Find where the given text appears and provide that cell's center as [X, Y] coordinate. 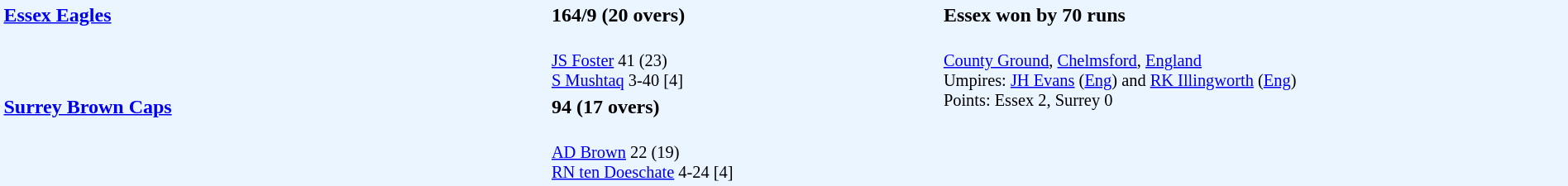
AD Brown 22 (19) RN ten Doeschate 4-24 [4] [744, 152]
94 (17 overs) [744, 107]
County Ground, Chelmsford, England Umpires: JH Evans (Eng) and RK Illingworth (Eng) Points: Essex 2, Surrey 0 [1254, 107]
164/9 (20 overs) [744, 15]
Essex Eagles [275, 47]
Essex won by 70 runs [1254, 15]
Surrey Brown Caps [275, 139]
JS Foster 41 (23) S Mushtaq 3-40 [4] [744, 61]
